Determine the [X, Y] coordinate at the center of the cell enclosing the given text.  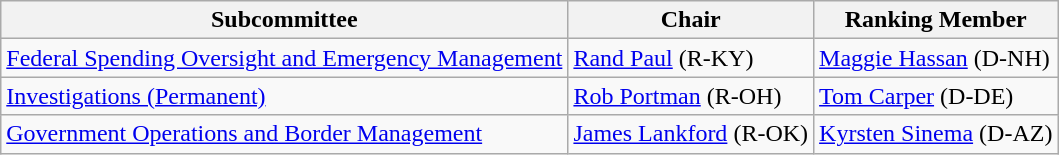
James Lankford (R-OK) [691, 134]
Tom Carper (D-DE) [936, 96]
Ranking Member [936, 20]
Kyrsten Sinema (D-AZ) [936, 134]
Chair [691, 20]
Maggie Hassan (D-NH) [936, 58]
Government Operations and Border Management [284, 134]
Investigations (Permanent) [284, 96]
Rand Paul (R-KY) [691, 58]
Federal Spending Oversight and Emergency Management [284, 58]
Rob Portman (R-OH) [691, 96]
Subcommittee [284, 20]
